Find where the given text appears and provide that cell's center as [X, Y] coordinate. 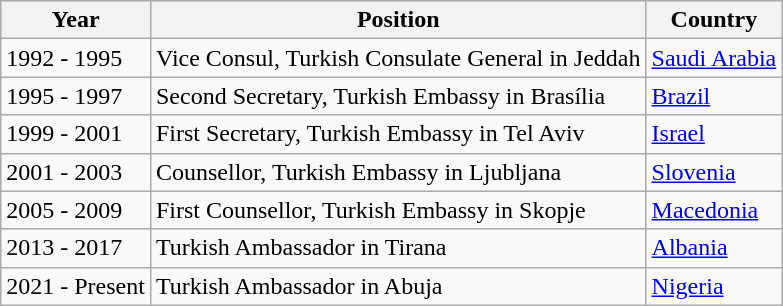
Albania [714, 248]
1992 - 1995 [76, 58]
Saudi Arabia [714, 58]
2005 - 2009 [76, 210]
Year [76, 20]
Turkish Ambassador in Abuja [398, 286]
Turkish Ambassador in Tirana [398, 248]
2021 - Present [76, 286]
2001 - 2003 [76, 172]
Vice Consul, Turkish Consulate General in Jeddah [398, 58]
Second Secretary, Turkish Embassy in Brasília [398, 96]
1995 - 1997 [76, 96]
First Counsellor, Turkish Embassy in Skopje [398, 210]
Country [714, 20]
Israel [714, 134]
Nigeria [714, 286]
First Secretary, Turkish Embassy in Tel Aviv [398, 134]
Counsellor, Turkish Embassy in Ljubljana [398, 172]
Brazil [714, 96]
2013 - 2017 [76, 248]
Position [398, 20]
Slovenia [714, 172]
Macedonia [714, 210]
1999 - 2001 [76, 134]
